From the cell containing the given text, extract its center point as (X, Y) coordinate. 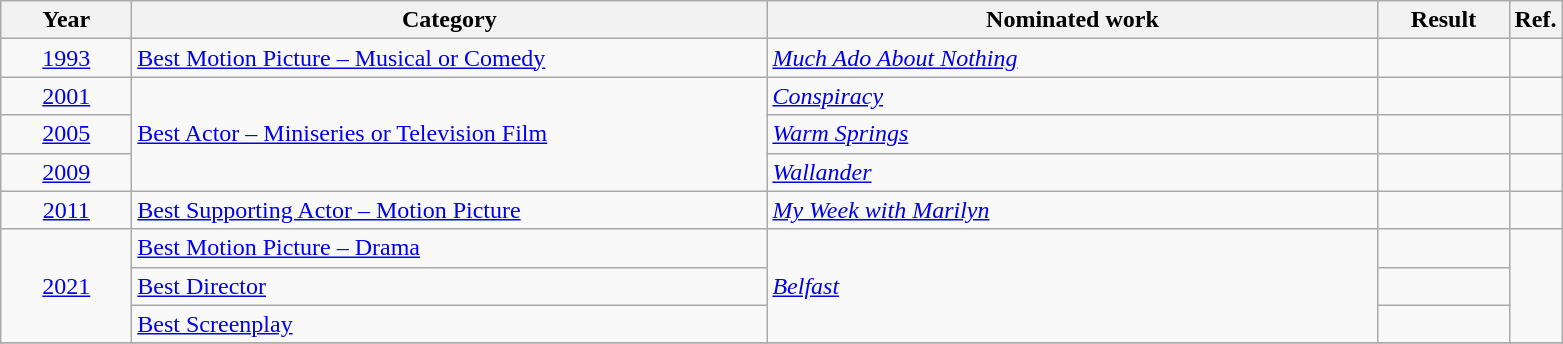
Belfast (1072, 286)
Year (66, 20)
My Week with Marilyn (1072, 210)
Best Actor – Miniseries or Television Film (450, 134)
2021 (66, 286)
Best Motion Picture – Musical or Comedy (450, 58)
Conspiracy (1072, 96)
Nominated work (1072, 20)
Ref. (1536, 20)
Best Director (450, 286)
Best Supporting Actor – Motion Picture (450, 210)
2009 (66, 172)
Category (450, 20)
Best Screenplay (450, 324)
2011 (66, 210)
Result (1444, 20)
Best Motion Picture – Drama (450, 248)
2005 (66, 134)
2001 (66, 96)
1993 (66, 58)
Much Ado About Nothing (1072, 58)
Wallander (1072, 172)
Warm Springs (1072, 134)
